For the text-containing cell, return its midpoint in [x, y] coordinate format. 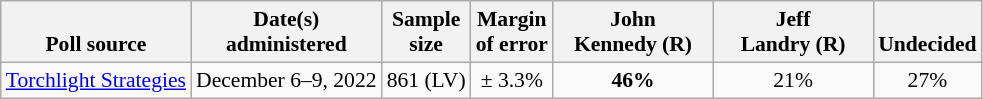
Undecided [927, 32]
Date(s)administered [286, 32]
Samplesize [426, 32]
JohnKennedy (R) [633, 32]
JeffLandry (R) [793, 32]
46% [633, 80]
Torchlight Strategies [96, 80]
December 6–9, 2022 [286, 80]
± 3.3% [512, 80]
27% [927, 80]
21% [793, 80]
Poll source [96, 32]
861 (LV) [426, 80]
Marginof error [512, 32]
